Return the (X, Y) coordinate for the center point of the cell that contains the specified text.  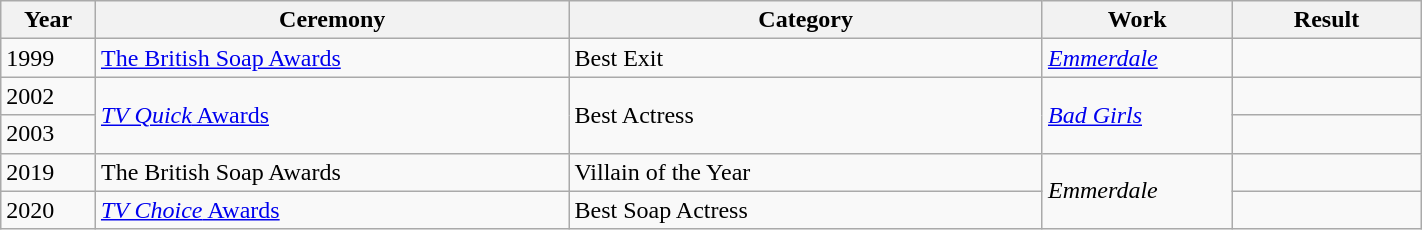
2020 (48, 210)
2003 (48, 134)
2019 (48, 172)
Best Exit (806, 58)
Category (806, 20)
Bad Girls (1136, 115)
TV Choice Awards (332, 210)
2002 (48, 96)
Result (1326, 20)
Best Soap Actress (806, 210)
Year (48, 20)
Ceremony (332, 20)
Work (1136, 20)
Best Actress (806, 115)
Villain of the Year (806, 172)
1999 (48, 58)
TV Quick Awards (332, 115)
